Extract the [X, Y] coordinate from the center of the cell holding the provided text.  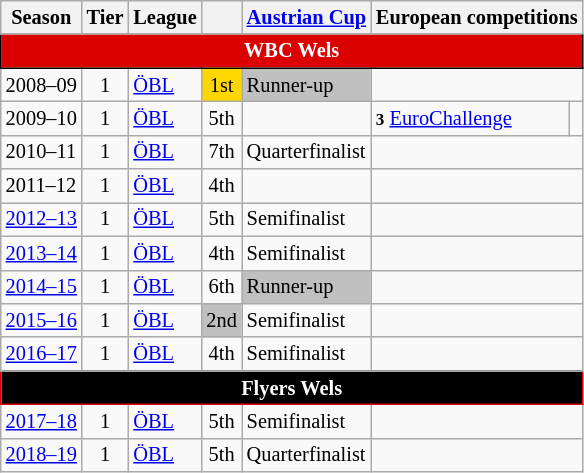
7th [222, 152]
2012–13 [42, 219]
2011–12 [42, 186]
2010–11 [42, 152]
2015–16 [42, 320]
Tier [106, 17]
2009–10 [42, 118]
2013–14 [42, 253]
2017–18 [42, 421]
2nd [222, 320]
1st [222, 85]
Austrian Cup [306, 17]
2018–19 [42, 455]
2008–09 [42, 85]
2016–17 [42, 354]
3 EuroChallenge [470, 118]
WBC Wels [292, 51]
Season [42, 17]
League [164, 17]
6th [222, 287]
2014–15 [42, 287]
Flyers Wels [292, 388]
European competitions [477, 17]
